For the text-containing cell, return its midpoint in [x, y] coordinate format. 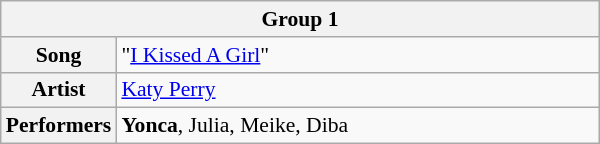
Katy Perry [358, 90]
Group 1 [300, 19]
Artist [59, 90]
"I Kissed A Girl" [358, 55]
Song [59, 55]
Yonca, Julia, Meike, Diba [358, 126]
Performers [59, 126]
